From the cell containing the given text, extract its center point as [x, y] coordinate. 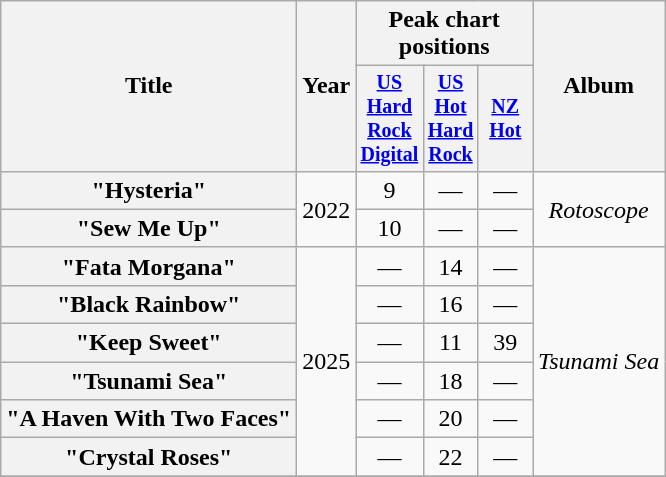
USHardRockDigital [390, 118]
"Tsunami Sea" [149, 381]
Tsunami Sea [598, 361]
20 [450, 419]
22 [450, 457]
10 [390, 228]
"Hysteria" [149, 190]
"Fata Morgana" [149, 266]
11 [450, 343]
"Keep Sweet" [149, 343]
Year [326, 86]
2022 [326, 209]
USHotHardRock [450, 118]
2025 [326, 361]
9 [390, 190]
"Black Rainbow" [149, 304]
Title [149, 86]
Album [598, 86]
39 [505, 343]
16 [450, 304]
"A Haven With Two Faces" [149, 419]
Rotoscope [598, 209]
"Crystal Roses" [149, 457]
18 [450, 381]
Peak chart positions [444, 34]
NZHot [505, 118]
"Sew Me Up" [149, 228]
14 [450, 266]
